Detect which cell encompasses the target text, then output its [X, Y] center coordinate. 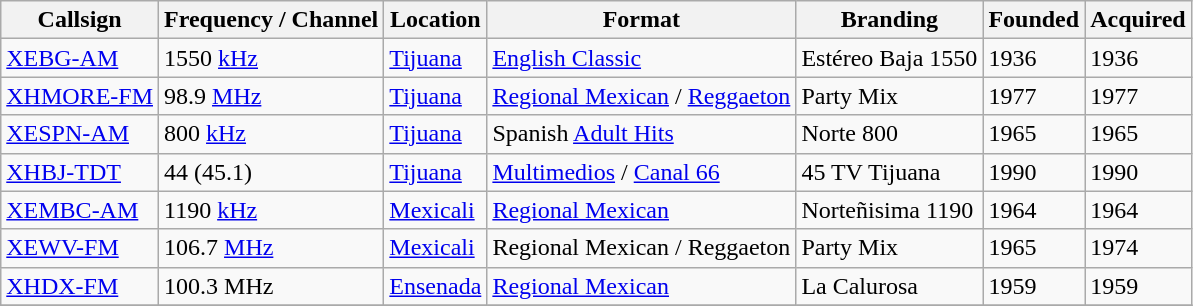
La Calurosa [890, 286]
English Classic [642, 58]
XESPN-AM [80, 134]
XEBG-AM [80, 58]
1974 [1138, 248]
XHBJ-TDT [80, 172]
Norteñisima 1190 [890, 210]
Acquired [1138, 20]
XEWV-FM [80, 248]
Callsign [80, 20]
100.3 MHz [272, 286]
45 TV Tijuana [890, 172]
98.9 MHz [272, 96]
Branding [890, 20]
1550 kHz [272, 58]
Location [436, 20]
XHDX-FM [80, 286]
XHMORE-FM [80, 96]
Spanish Adult Hits [642, 134]
XEMBC-AM [80, 210]
Format [642, 20]
Multimedios / Canal 66 [642, 172]
Norte 800 [890, 134]
Frequency / Channel [272, 20]
800 kHz [272, 134]
Estéreo Baja 1550 [890, 58]
44 (45.1) [272, 172]
106.7 MHz [272, 248]
Founded [1034, 20]
Ensenada [436, 286]
1190 kHz [272, 210]
